Determine the (x, y) coordinate at the center of the cell enclosing the given text.  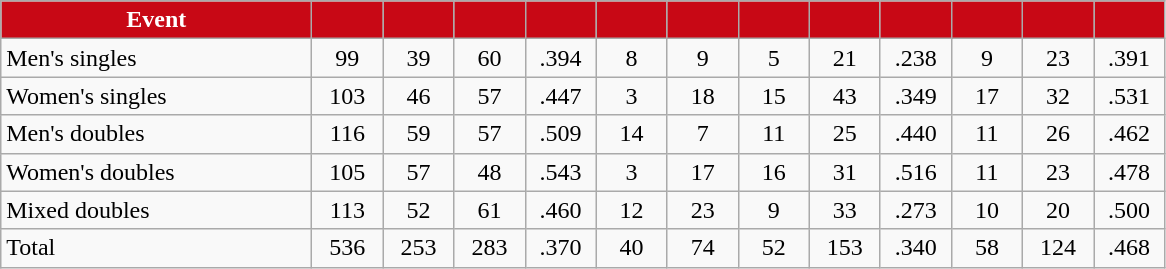
25 (844, 134)
.238 (916, 58)
105 (348, 172)
26 (1058, 134)
.543 (560, 172)
43 (844, 96)
.340 (916, 248)
39 (418, 58)
33 (844, 210)
.478 (1130, 172)
32 (1058, 96)
Mixed doubles (156, 210)
.516 (916, 172)
46 (418, 96)
15 (774, 96)
Women's singles (156, 96)
283 (490, 248)
8 (632, 58)
.370 (560, 248)
.273 (916, 210)
21 (844, 58)
.460 (560, 210)
103 (348, 96)
74 (702, 248)
7 (702, 134)
18 (702, 96)
59 (418, 134)
.509 (560, 134)
.531 (1130, 96)
116 (348, 134)
40 (632, 248)
58 (986, 248)
48 (490, 172)
12 (632, 210)
60 (490, 58)
.447 (560, 96)
5 (774, 58)
Women's doubles (156, 172)
99 (348, 58)
Event (156, 20)
Men's doubles (156, 134)
14 (632, 134)
Total (156, 248)
31 (844, 172)
113 (348, 210)
536 (348, 248)
.462 (1130, 134)
124 (1058, 248)
20 (1058, 210)
153 (844, 248)
.349 (916, 96)
61 (490, 210)
Men's singles (156, 58)
16 (774, 172)
.394 (560, 58)
.440 (916, 134)
.468 (1130, 248)
.391 (1130, 58)
10 (986, 210)
253 (418, 248)
.500 (1130, 210)
